Find where the given text appears and provide that cell's center as (x, y) coordinate. 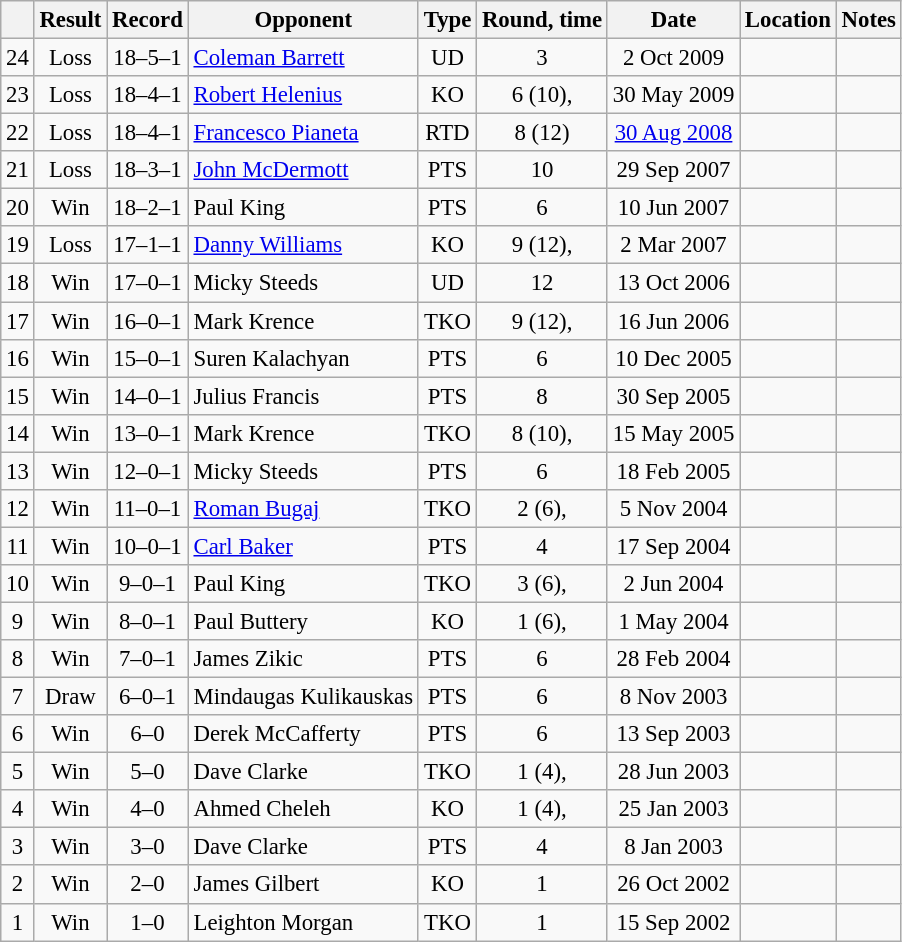
Derek McCafferty (303, 734)
1 (6), (542, 621)
6–0 (148, 734)
20 (18, 208)
Roman Bugaj (303, 509)
16–0–1 (148, 321)
16 (18, 358)
Mindaugas Kulikauskas (303, 697)
2 Jun 2004 (673, 584)
28 Jun 2003 (673, 772)
Type (447, 20)
18 Feb 2005 (673, 471)
Notes (868, 20)
Carl Baker (303, 546)
14 (18, 433)
6 (10), (542, 95)
30 May 2009 (673, 95)
16 Jun 2006 (673, 321)
2 (6), (542, 509)
2 Oct 2009 (673, 58)
Danny Williams (303, 245)
Draw (70, 697)
8–0–1 (148, 621)
5 (18, 772)
7–0–1 (148, 659)
21 (18, 170)
29 Sep 2007 (673, 170)
18–5–1 (148, 58)
14–0–1 (148, 396)
2 (18, 885)
Location (788, 20)
10–0–1 (148, 546)
17–0–1 (148, 283)
23 (18, 95)
Paul Buttery (303, 621)
8 Jan 2003 (673, 847)
3 (6), (542, 584)
17 (18, 321)
13–0–1 (148, 433)
Ahmed Cheleh (303, 809)
18 (18, 283)
James Zikic (303, 659)
Round, time (542, 20)
25 Jan 2003 (673, 809)
13 (18, 471)
2 Mar 2007 (673, 245)
Result (70, 20)
8 Nov 2003 (673, 697)
11 (18, 546)
19 (18, 245)
4–0 (148, 809)
7 (18, 697)
John McDermott (303, 170)
18–2–1 (148, 208)
13 Oct 2006 (673, 283)
Suren Kalachyan (303, 358)
11–0–1 (148, 509)
Opponent (303, 20)
5 Nov 2004 (673, 509)
Leighton Morgan (303, 922)
17–1–1 (148, 245)
1 May 2004 (673, 621)
26 Oct 2002 (673, 885)
Record (148, 20)
6–0–1 (148, 697)
18–3–1 (148, 170)
10 Dec 2005 (673, 358)
Francesco Pianeta (303, 133)
Robert Helenius (303, 95)
17 Sep 2004 (673, 546)
28 Feb 2004 (673, 659)
Date (673, 20)
12–0–1 (148, 471)
2–0 (148, 885)
13 Sep 2003 (673, 734)
30 Aug 2008 (673, 133)
3–0 (148, 847)
James Gilbert (303, 885)
1–0 (148, 922)
8 (10), (542, 433)
5–0 (148, 772)
9 (18, 621)
15 (18, 396)
Coleman Barrett (303, 58)
9–0–1 (148, 584)
Julius Francis (303, 396)
10 Jun 2007 (673, 208)
24 (18, 58)
15 May 2005 (673, 433)
22 (18, 133)
RTD (447, 133)
8 (12) (542, 133)
15–0–1 (148, 358)
30 Sep 2005 (673, 396)
15 Sep 2002 (673, 922)
